Detect which cell encompasses the target text, then output its [x, y] center coordinate. 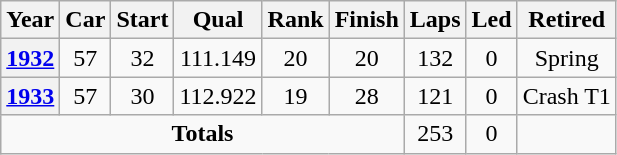
1932 [30, 58]
Finish [366, 20]
Crash T1 [566, 96]
Year [30, 20]
132 [435, 58]
112.922 [218, 96]
Spring [566, 58]
Laps [435, 20]
Led [492, 20]
Retired [566, 20]
1933 [30, 96]
28 [366, 96]
Totals [203, 134]
121 [435, 96]
Qual [218, 20]
19 [296, 96]
Start [142, 20]
Rank [296, 20]
30 [142, 96]
32 [142, 58]
111.149 [218, 58]
253 [435, 134]
Car [86, 20]
